Pinpoint the cell where the given text exists, returning its [X, Y] midpoint coordinate. 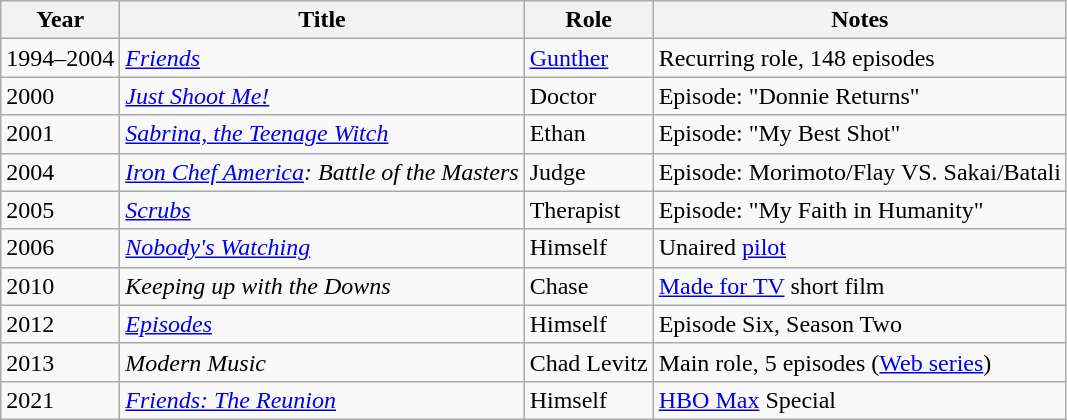
Sabrina, the Teenage Witch [322, 134]
Doctor [588, 96]
Friends [322, 58]
Just Shoot Me! [322, 96]
Judge [588, 172]
1994–2004 [60, 58]
Notes [860, 20]
Episode: "My Best Shot" [860, 134]
Therapist [588, 210]
Year [60, 20]
2021 [60, 400]
Episode: "Donnie Returns" [860, 96]
HBO Max Special [860, 400]
2004 [60, 172]
Title [322, 20]
Episode: "My Faith in Humanity" [860, 210]
Main role, 5 episodes (Web series) [860, 362]
Friends: The Reunion [322, 400]
Nobody's Watching [322, 248]
2005 [60, 210]
Unaired pilot [860, 248]
Chase [588, 286]
2012 [60, 324]
Recurring role, 148 episodes [860, 58]
2006 [60, 248]
Role [588, 20]
Episode Six, Season Two [860, 324]
2001 [60, 134]
Made for TV short film [860, 286]
Ethan [588, 134]
Modern Music [322, 362]
2000 [60, 96]
Iron Chef America: Battle of the Masters [322, 172]
Gunther [588, 58]
Episodes [322, 324]
Scrubs [322, 210]
2013 [60, 362]
Chad Levitz [588, 362]
Keeping up with the Downs [322, 286]
2010 [60, 286]
Episode: Morimoto/Flay VS. Sakai/Batali [860, 172]
